Pinpoint the cell where the given text exists, returning its (x, y) midpoint coordinate. 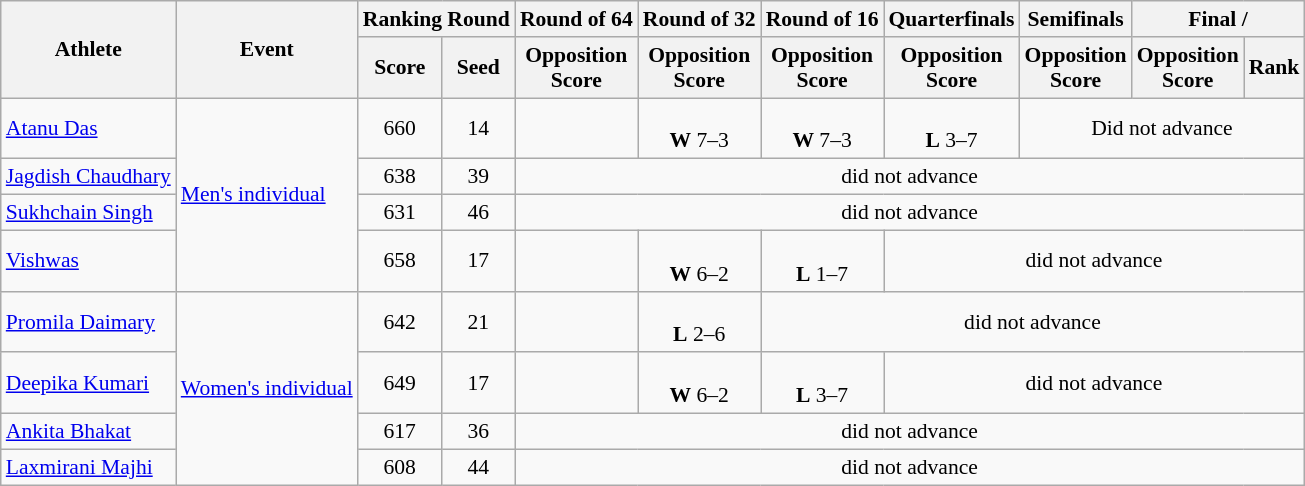
21 (478, 322)
Laxmirani Majhi (88, 467)
658 (400, 260)
Ranking Round (436, 19)
Jagdish Chaudhary (88, 177)
608 (400, 467)
Final / (1218, 19)
36 (478, 432)
Round of 16 (822, 19)
14 (478, 128)
Deepika Kumari (88, 384)
Atanu Das (88, 128)
649 (400, 384)
660 (400, 128)
631 (400, 213)
Round of 32 (700, 19)
44 (478, 467)
Ankita Bhakat (88, 432)
Semifinals (1076, 19)
Seed (478, 68)
Promila Daimary (88, 322)
Round of 64 (576, 19)
642 (400, 322)
Athlete (88, 50)
L 2–6 (700, 322)
Event (267, 50)
46 (478, 213)
Sukhchain Singh (88, 213)
Rank (1274, 68)
Vishwas (88, 260)
Quarterfinals (952, 19)
Women's individual (267, 388)
39 (478, 177)
617 (400, 432)
Score (400, 68)
Men's individual (267, 195)
L 1–7 (822, 260)
Did not advance (1162, 128)
638 (400, 177)
